Search for the cell housing the specified text and yield its [X, Y] center coordinate. 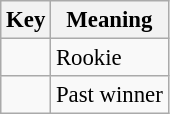
Key [26, 20]
Rookie [110, 58]
Past winner [110, 95]
Meaning [110, 20]
